Search for the cell housing the specified text and yield its [X, Y] center coordinate. 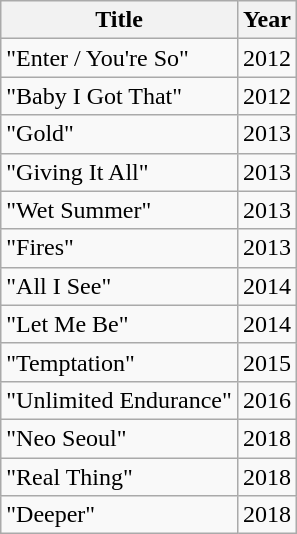
Year [266, 20]
"Temptation" [120, 362]
"Wet Summer" [120, 210]
"Let Me Be" [120, 324]
2016 [266, 400]
"All I See" [120, 286]
"Enter / You're So" [120, 58]
"Giving It All" [120, 172]
"Neo Seoul" [120, 438]
Title [120, 20]
"Baby I Got That" [120, 96]
"Gold" [120, 134]
"Deeper" [120, 515]
"Fires" [120, 248]
2015 [266, 362]
"Unlimited Endurance" [120, 400]
"Real Thing" [120, 477]
